Return [x, y] of the center of cell containing provided text 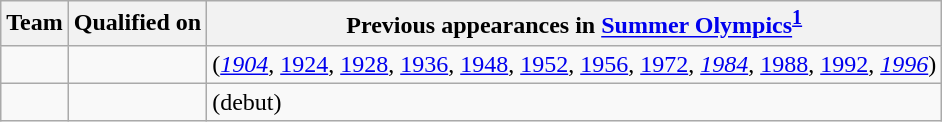
Team [35, 24]
(debut) [574, 102]
Previous appearances in Summer Olympics1 [574, 24]
Qualified on [137, 24]
(1904, 1924, 1928, 1936, 1948, 1952, 1956, 1972, 1984, 1988, 1992, 1996) [574, 64]
